Search for the cell housing the specified text and yield its (x, y) center coordinate. 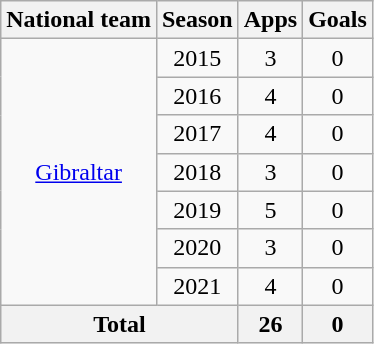
2016 (197, 96)
National team (79, 20)
5 (270, 210)
2017 (197, 134)
2020 (197, 248)
Goals (338, 20)
Season (197, 20)
Total (120, 324)
2015 (197, 58)
Apps (270, 20)
2021 (197, 286)
26 (270, 324)
Gibraltar (79, 172)
2018 (197, 172)
2019 (197, 210)
